Extract the [X, Y] coordinate from the center of the cell holding the provided text.  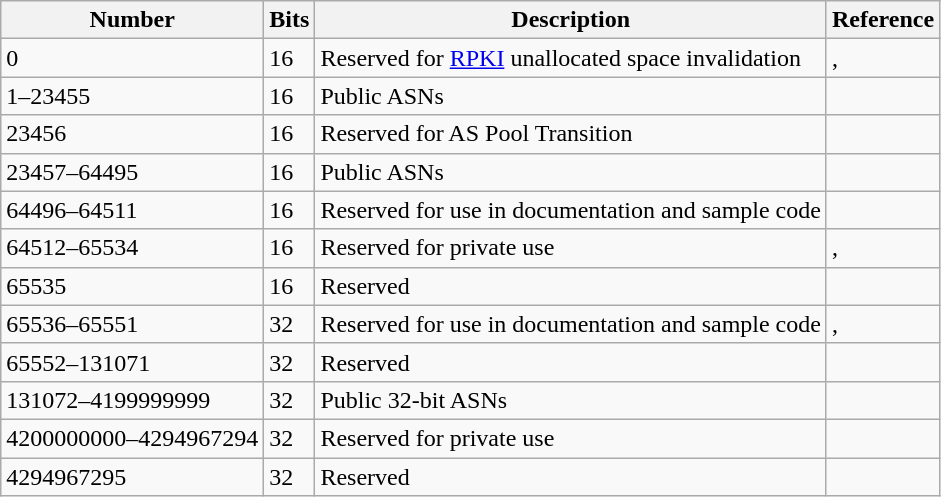
4294967295 [132, 477]
Reserved for RPKI unallocated space invalidation [571, 58]
Reference [882, 20]
Reserved for AS Pool Transition [571, 134]
65535 [132, 286]
64512–65534 [132, 248]
Public 32-bit ASNs [571, 400]
64496–64511 [132, 210]
Number [132, 20]
23457–64495 [132, 172]
65552–131071 [132, 362]
0 [132, 58]
Bits [290, 20]
65536–65551 [132, 324]
131072–4199999999 [132, 400]
Description [571, 20]
1–23455 [132, 96]
23456 [132, 134]
4200000000–4294967294 [132, 438]
